Return [x, y] of the center of cell containing provided text 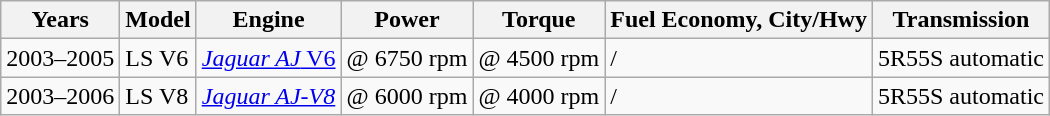
Years [60, 20]
@ 6750 rpm [407, 58]
@ 4500 rpm [539, 58]
LS V8 [158, 96]
2003–2006 [60, 96]
Engine [268, 20]
@ 4000 rpm [539, 96]
Jaguar AJ V6 [268, 58]
Transmission [960, 20]
Jaguar AJ-V8 [268, 96]
Model [158, 20]
@ 6000 rpm [407, 96]
Power [407, 20]
Torque [539, 20]
LS V6 [158, 58]
Fuel Economy, City/Hwy [739, 20]
2003–2005 [60, 58]
